Detect which cell encompasses the target text, then output its [x, y] center coordinate. 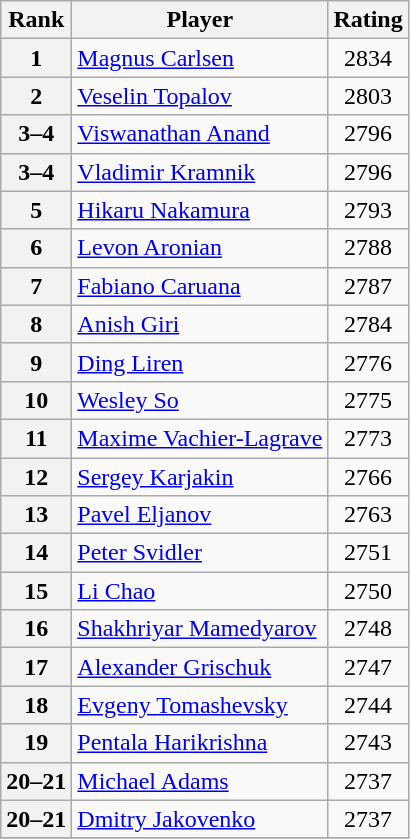
9 [36, 362]
2773 [368, 438]
2747 [368, 667]
2803 [368, 96]
Evgeny Tomashevsky [200, 705]
11 [36, 438]
8 [36, 324]
2 [36, 96]
2748 [368, 629]
Alexander Grischuk [200, 667]
2766 [368, 477]
Ding Liren [200, 362]
12 [36, 477]
Fabiano Caruana [200, 286]
Sergey Karjakin [200, 477]
Shakhriyar Mamedyarov [200, 629]
1 [36, 58]
Maxime Vachier-Lagrave [200, 438]
14 [36, 553]
10 [36, 400]
Rating [368, 20]
2750 [368, 591]
Dmitry Jakovenko [200, 819]
2744 [368, 705]
2776 [368, 362]
2743 [368, 743]
2751 [368, 553]
Li Chao [200, 591]
Viswanathan Anand [200, 134]
Rank [36, 20]
2775 [368, 400]
17 [36, 667]
18 [36, 705]
Anish Giri [200, 324]
5 [36, 210]
Peter Svidler [200, 553]
Pentala Harikrishna [200, 743]
6 [36, 248]
Pavel Eljanov [200, 515]
7 [36, 286]
Player [200, 20]
13 [36, 515]
Magnus Carlsen [200, 58]
Levon Aronian [200, 248]
16 [36, 629]
2793 [368, 210]
2784 [368, 324]
Wesley So [200, 400]
15 [36, 591]
2834 [368, 58]
19 [36, 743]
Michael Adams [200, 781]
2787 [368, 286]
Veselin Topalov [200, 96]
2788 [368, 248]
Hikaru Nakamura [200, 210]
Vladimir Kramnik [200, 172]
2763 [368, 515]
